Search for the cell housing the specified text and yield its (x, y) center coordinate. 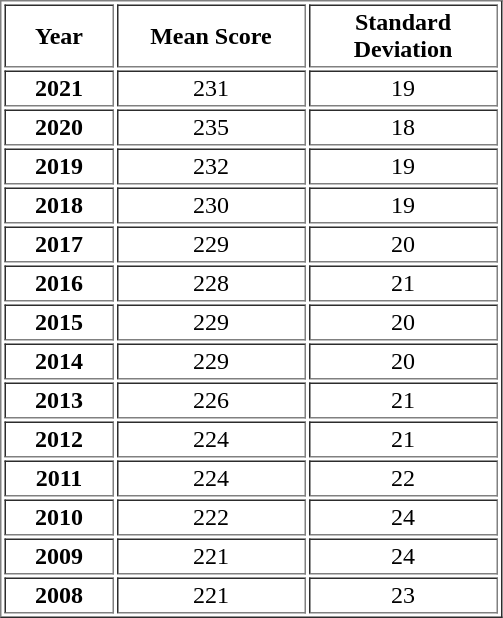
23 (402, 596)
2008 (58, 596)
232 (210, 166)
228 (210, 284)
2013 (58, 400)
2010 (58, 518)
2018 (58, 206)
2016 (58, 284)
2017 (58, 244)
Year (58, 36)
2015 (58, 322)
2009 (58, 556)
2021 (58, 88)
2020 (58, 128)
Standard Deviation (402, 36)
2011 (58, 478)
18 (402, 128)
231 (210, 88)
230 (210, 206)
235 (210, 128)
Mean Score (210, 36)
2012 (58, 440)
22 (402, 478)
2019 (58, 166)
226 (210, 400)
2014 (58, 362)
222 (210, 518)
